Find where the given text appears and provide that cell's center as (x, y) coordinate. 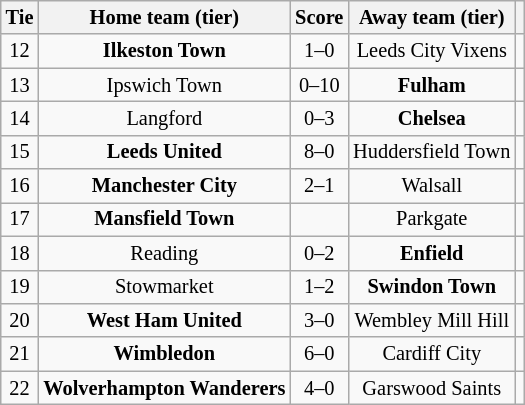
Manchester City (164, 186)
Swindon Town (432, 287)
Wolverhampton Wanderers (164, 388)
13 (20, 85)
Wimbledon (164, 354)
20 (20, 320)
3–0 (319, 320)
Wembley Mill Hill (432, 320)
West Ham United (164, 320)
Leeds City Vixens (432, 51)
Huddersfield Town (432, 152)
1–0 (319, 51)
18 (20, 253)
Leeds United (164, 152)
Parkgate (432, 219)
21 (20, 354)
Score (319, 17)
Mansfield Town (164, 219)
14 (20, 118)
Cardiff City (432, 354)
12 (20, 51)
Away team (tier) (432, 17)
16 (20, 186)
Garswood Saints (432, 388)
8–0 (319, 152)
6–0 (319, 354)
Home team (tier) (164, 17)
Tie (20, 17)
15 (20, 152)
Ipswich Town (164, 85)
0–2 (319, 253)
1–2 (319, 287)
Stowmarket (164, 287)
Chelsea (432, 118)
Reading (164, 253)
0–10 (319, 85)
19 (20, 287)
Enfield (432, 253)
Fulham (432, 85)
0–3 (319, 118)
Langford (164, 118)
17 (20, 219)
2–1 (319, 186)
Ilkeston Town (164, 51)
Walsall (432, 186)
22 (20, 388)
4–0 (319, 388)
